Search for the cell housing the specified text and yield its (x, y) center coordinate. 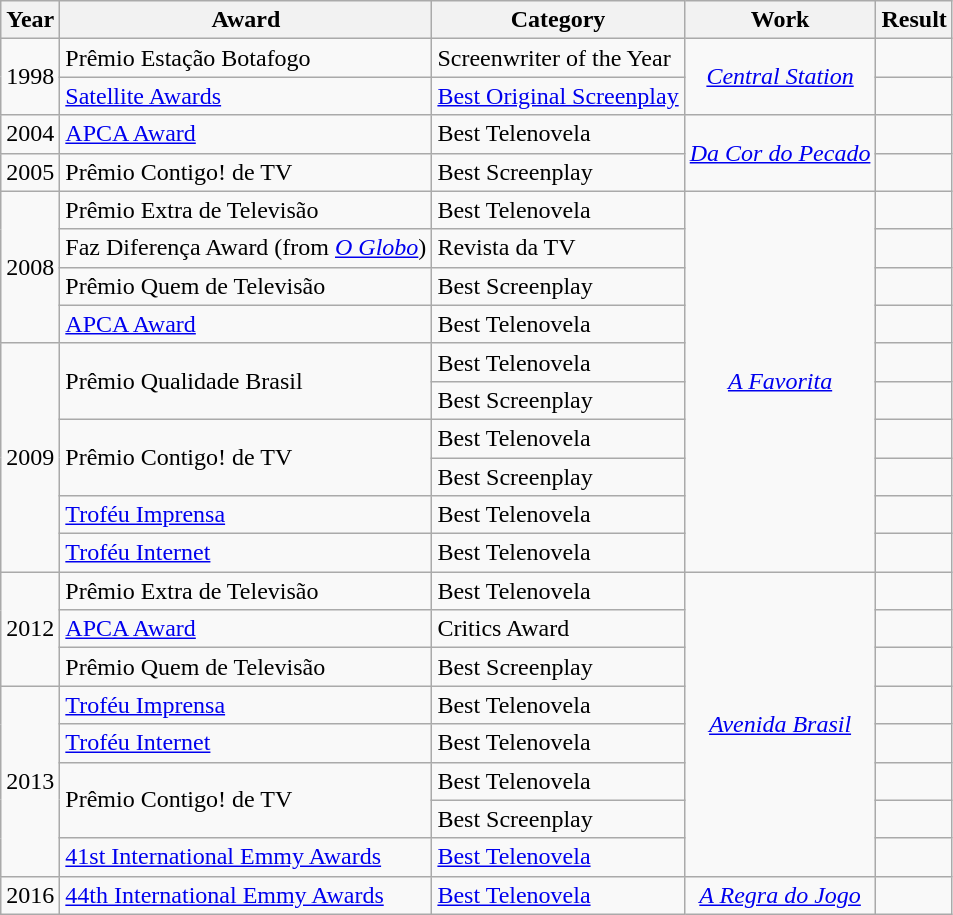
Avenida Brasil (780, 724)
Critics Award (558, 629)
Central Station (780, 77)
2012 (30, 629)
2016 (30, 895)
41st International Emmy Awards (246, 857)
44th International Emmy Awards (246, 895)
A Favorita (780, 382)
Satellite Awards (246, 96)
Result (914, 20)
1998 (30, 77)
Revista da TV (558, 248)
Screenwriter of the Year (558, 58)
2008 (30, 267)
Category (558, 20)
Work (780, 20)
2005 (30, 172)
Year (30, 20)
Prêmio Qualidade Brasil (246, 381)
Faz Diferença Award (from O Globo) (246, 248)
A Regra do Jogo (780, 895)
Award (246, 20)
Prêmio Estação Botafogo (246, 58)
Best Original Screenplay (558, 96)
2004 (30, 134)
2013 (30, 781)
2009 (30, 457)
Da Cor do Pecado (780, 153)
